Search for the cell housing the specified text and yield its (X, Y) center coordinate. 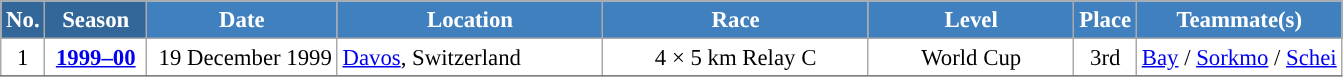
1 (23, 58)
Date (242, 20)
3rd (1105, 58)
19 December 1999 (242, 58)
1999–00 (96, 58)
Davos, Switzerland (470, 58)
Teammate(s) (1239, 20)
Place (1105, 20)
World Cup (971, 58)
Season (96, 20)
Location (470, 20)
Level (971, 20)
4 × 5 km Relay C (736, 58)
Bay / Sorkmo / Schei (1239, 58)
Race (736, 20)
No. (23, 20)
